Pinpoint the cell where the given text exists, returning its (X, Y) midpoint coordinate. 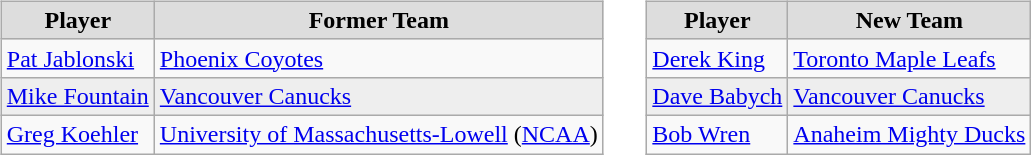
Former Team (378, 20)
Pat Jablonski (78, 58)
Phoenix Coyotes (378, 58)
Bob Wren (718, 134)
Dave Babych (718, 96)
Anaheim Mighty Ducks (910, 134)
Derek King (718, 58)
Mike Fountain (78, 96)
University of Massachusetts-Lowell (NCAA) (378, 134)
Toronto Maple Leafs (910, 58)
Greg Koehler (78, 134)
New Team (910, 20)
